Find where the given text appears and provide that cell's center as [X, Y] coordinate. 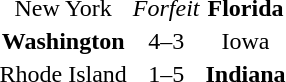
4–3 [166, 41]
